Return the [x, y] coordinate for the center point of the cell that contains the specified text.  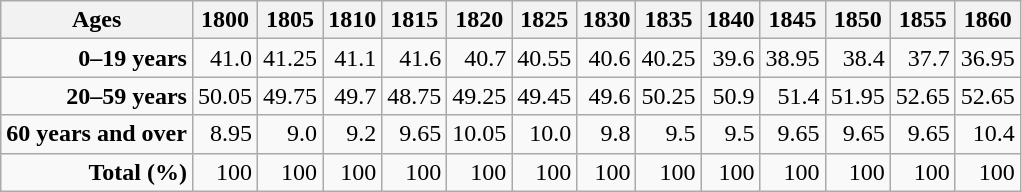
10.05 [480, 134]
41.6 [414, 58]
10.0 [544, 134]
0–19 years [97, 58]
49.75 [290, 96]
50.9 [730, 96]
40.25 [668, 58]
51.95 [858, 96]
48.75 [414, 96]
1805 [290, 20]
50.05 [224, 96]
1850 [858, 20]
60 years and over [97, 134]
1820 [480, 20]
1860 [988, 20]
9.8 [606, 134]
41.25 [290, 58]
49.7 [352, 96]
1855 [922, 20]
1840 [730, 20]
40.6 [606, 58]
50.25 [668, 96]
40.7 [480, 58]
49.45 [544, 96]
1845 [792, 20]
1825 [544, 20]
39.6 [730, 58]
1810 [352, 20]
41.1 [352, 58]
36.95 [988, 58]
49.25 [480, 96]
1800 [224, 20]
10.4 [988, 134]
1830 [606, 20]
37.7 [922, 58]
40.55 [544, 58]
51.4 [792, 96]
Ages [97, 20]
1835 [668, 20]
Total (%) [97, 172]
20–59 years [97, 96]
38.95 [792, 58]
1815 [414, 20]
9.2 [352, 134]
8.95 [224, 134]
9.0 [290, 134]
41.0 [224, 58]
38.4 [858, 58]
49.6 [606, 96]
